Provide the (X, Y) coordinate of the cell's center where the given text is located.  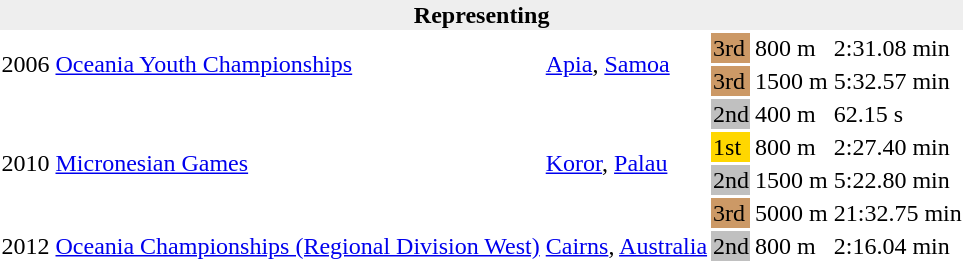
400 m (792, 114)
Koror, Palau (626, 164)
5:32.57 min (898, 81)
2:31.08 min (898, 48)
Oceania Youth Championships (298, 64)
21:32.75 min (898, 213)
Apia, Samoa (626, 64)
2:16.04 min (898, 246)
2012 (26, 246)
62.15 s (898, 114)
2010 (26, 164)
Cairns, Australia (626, 246)
2006 (26, 64)
2:27.40 min (898, 147)
1st (732, 147)
Oceania Championships (Regional Division West) (298, 246)
Representing (482, 15)
5:22.80 min (898, 180)
5000 m (792, 213)
Micronesian Games (298, 164)
